Extract the [x, y] coordinate from the center of the cell holding the provided text.  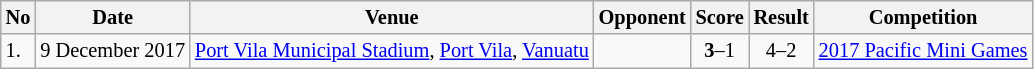
Result [782, 17]
Competition [924, 17]
2017 Pacific Mini Games [924, 51]
Venue [392, 17]
3–1 [720, 51]
4–2 [782, 51]
Date [112, 17]
No [18, 17]
9 December 2017 [112, 51]
Score [720, 17]
Opponent [642, 17]
1. [18, 51]
Port Vila Municipal Stadium, Port Vila, Vanuatu [392, 51]
